Output the (x, y) coordinate of the center of the cell containing the given text.  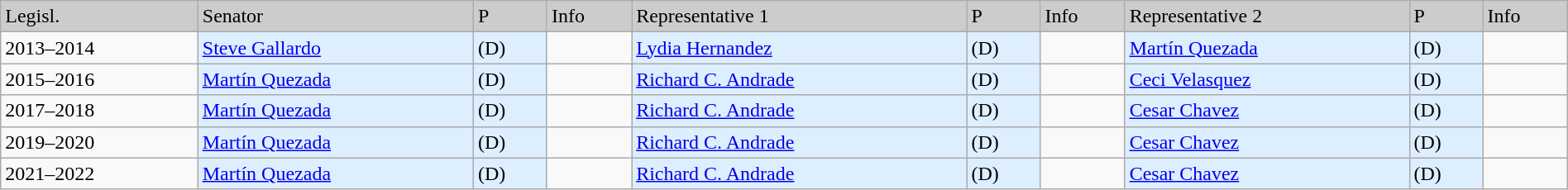
Steve Gallardo (336, 48)
Lydia Hernandez (799, 48)
2013–2014 (99, 48)
2019–2020 (99, 142)
2021–2022 (99, 173)
2015–2016 (99, 79)
Ceci Velasquez (1267, 79)
2017–2018 (99, 111)
Legisl. (99, 17)
Representative 1 (799, 17)
Senator (336, 17)
Representative 2 (1267, 17)
